Capture the cell that displays the provided text and extract its (X, Y) central coordinate. 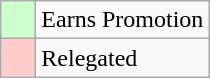
Relegated (122, 58)
Earns Promotion (122, 20)
